Detect which cell encompasses the target text, then output its [x, y] center coordinate. 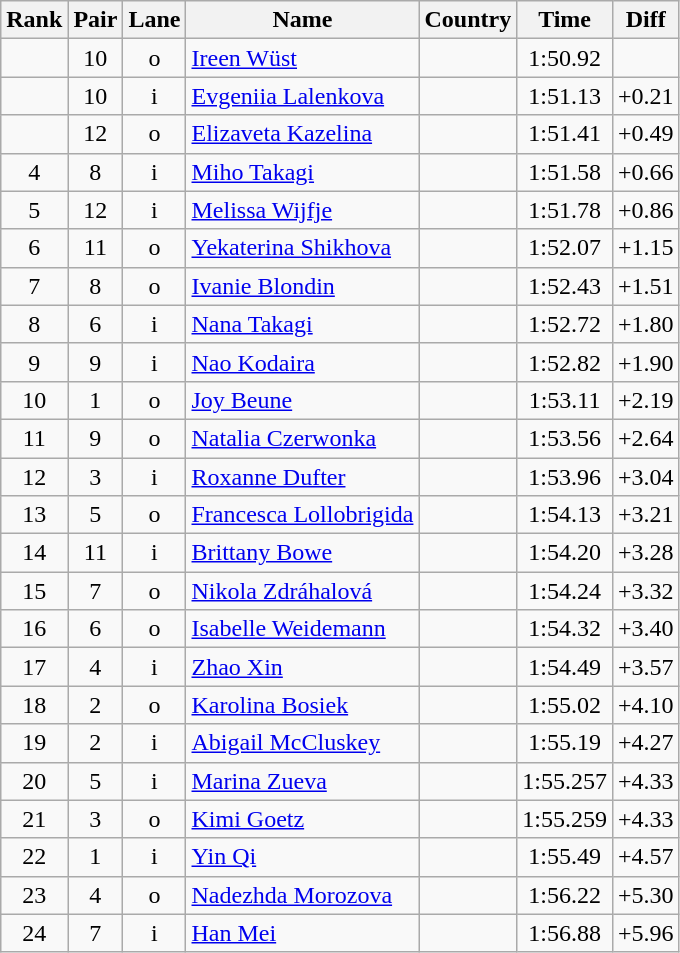
22 [34, 857]
1:53.56 [565, 438]
Isabelle Weidemann [302, 629]
1:51.41 [565, 134]
1:54.20 [565, 553]
+3.32 [646, 591]
+3.57 [646, 667]
+4.10 [646, 705]
1:54.13 [565, 515]
Marina Zueva [302, 781]
Joy Beune [302, 400]
+1.15 [646, 248]
+4.27 [646, 743]
Roxanne Dufter [302, 477]
1:51.13 [565, 96]
17 [34, 667]
+5.30 [646, 895]
Pair [96, 20]
Nikola Zdráhalová [302, 591]
Ivanie Blondin [302, 286]
Han Mei [302, 933]
1:54.49 [565, 667]
Miho Takagi [302, 172]
16 [34, 629]
1:53.96 [565, 477]
+0.66 [646, 172]
Natalia Czerwonka [302, 438]
+3.21 [646, 515]
14 [34, 553]
+5.96 [646, 933]
+2.64 [646, 438]
+1.80 [646, 324]
Elizaveta Kazelina [302, 134]
1:55.19 [565, 743]
1:56.88 [565, 933]
Time [565, 20]
+4.57 [646, 857]
1:53.11 [565, 400]
Country [468, 20]
Karolina Bosiek [302, 705]
+1.51 [646, 286]
Yin Qi [302, 857]
1:56.22 [565, 895]
Lane [154, 20]
+0.86 [646, 210]
Evgeniia Lalenkova [302, 96]
1:52.82 [565, 362]
+0.49 [646, 134]
1:55.49 [565, 857]
1:51.78 [565, 210]
Yekaterina Shikhova [302, 248]
15 [34, 591]
+0.21 [646, 96]
+1.90 [646, 362]
1:52.07 [565, 248]
1:50.92 [565, 58]
1:55.02 [565, 705]
1:55.259 [565, 819]
+3.04 [646, 477]
Ireen Wüst [302, 58]
Nao Kodaira [302, 362]
Name [302, 20]
20 [34, 781]
Francesca Lollobrigida [302, 515]
19 [34, 743]
1:54.32 [565, 629]
Kimi Goetz [302, 819]
Nadezhda Morozova [302, 895]
+3.40 [646, 629]
+3.28 [646, 553]
1:55.257 [565, 781]
13 [34, 515]
Brittany Bowe [302, 553]
Diff [646, 20]
1:52.72 [565, 324]
18 [34, 705]
1:52.43 [565, 286]
Melissa Wijfje [302, 210]
Rank [34, 20]
1:51.58 [565, 172]
23 [34, 895]
21 [34, 819]
1:54.24 [565, 591]
Zhao Xin [302, 667]
24 [34, 933]
Abigail McCluskey [302, 743]
+2.19 [646, 400]
Nana Takagi [302, 324]
